Return the [x, y] coordinate for the center point of the cell that contains the specified text.  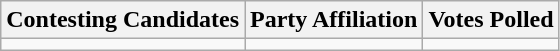
Votes Polled [491, 20]
Party Affiliation [334, 20]
Contesting Candidates [123, 20]
